Identify which cell holds the provided text, then report its (x, y) central coordinate. 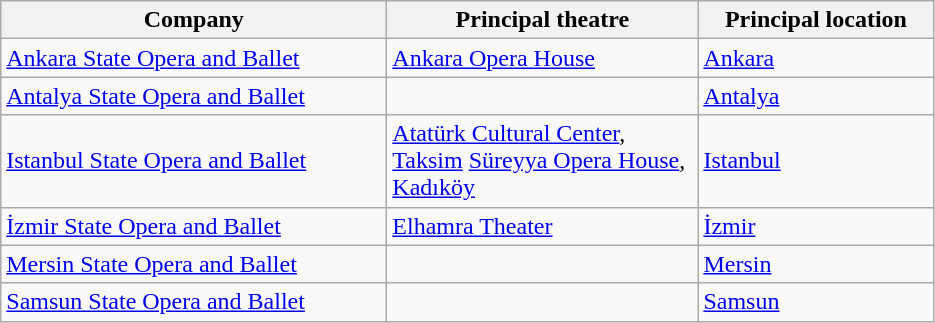
Samsun (816, 302)
Company (194, 20)
Principal theatre (542, 20)
Principal location (816, 20)
Antalya (816, 96)
Ankara Opera House (542, 58)
Atatürk Cultural Center, Taksim Süreyya Opera House, Kadıköy (542, 161)
Ankara (816, 58)
İzmir (816, 226)
Istanbul State Opera and Ballet (194, 161)
Mersin State Opera and Ballet (194, 264)
İzmir State Opera and Ballet (194, 226)
Samsun State Opera and Ballet (194, 302)
Istanbul (816, 161)
Antalya State Opera and Ballet (194, 96)
Mersin (816, 264)
Ankara State Opera and Ballet (194, 58)
Elhamra Theater (542, 226)
